Scan for the cell matching the given text and deliver its (x, y) coordinate at center. 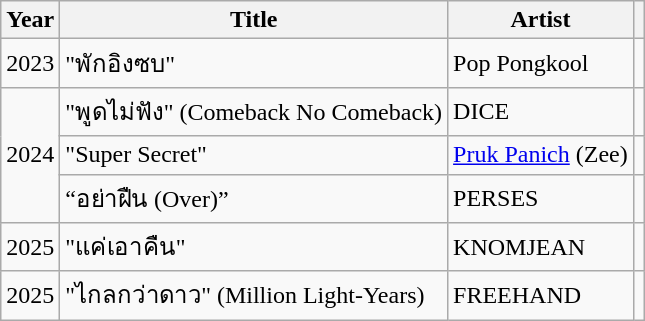
Pop Pongkool (541, 64)
Pruk Panich (Zee) (541, 155)
"พูดไม่ฟัง" (Comeback No Comeback) (254, 112)
“อย่าฝืน (Over)” (254, 198)
"พักอิงซบ" (254, 64)
DICE (541, 112)
"Super Secret" (254, 155)
"ไกลกว่าดาว" (Million Light-Years) (254, 296)
PERSES (541, 198)
"แค่เอาคืน" (254, 248)
Artist (541, 20)
KNOMJEAN (541, 248)
Year (30, 20)
2023 (30, 64)
2024 (30, 154)
FREEHAND (541, 296)
Title (254, 20)
